For the text-containing cell, return its midpoint in (X, Y) coordinate format. 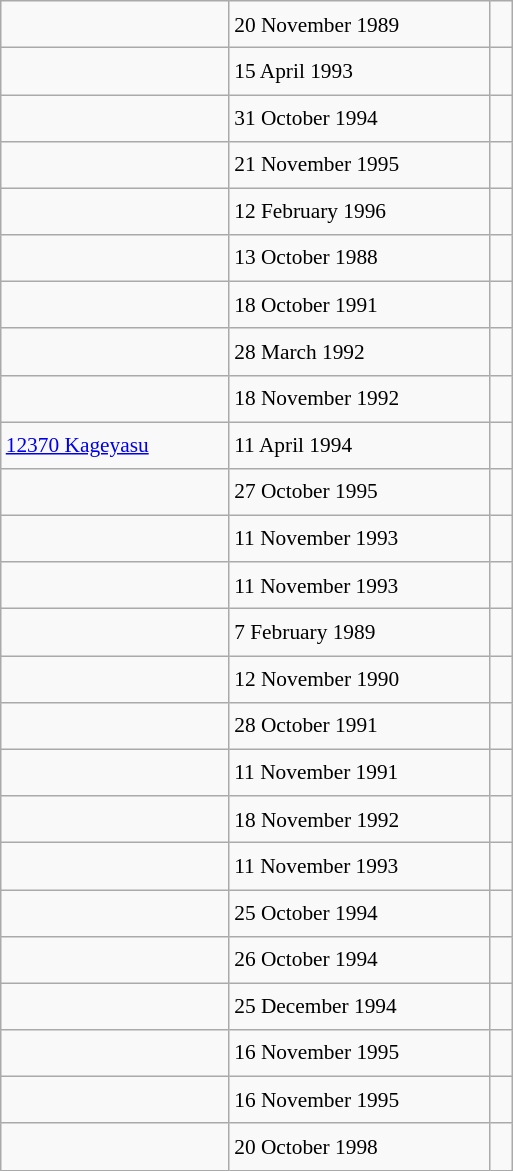
31 October 1994 (360, 118)
28 March 1992 (360, 352)
12 February 1996 (360, 212)
27 October 1995 (360, 492)
15 April 1993 (360, 72)
12 November 1990 (360, 680)
25 December 1994 (360, 1006)
11 April 1994 (360, 446)
18 October 1991 (360, 306)
20 November 1989 (360, 24)
12370 Kageyasu (115, 446)
7 February 1989 (360, 632)
28 October 1991 (360, 726)
26 October 1994 (360, 960)
25 October 1994 (360, 914)
13 October 1988 (360, 258)
20 October 1998 (360, 1146)
21 November 1995 (360, 164)
11 November 1991 (360, 772)
